Detect which cell encompasses the target text, then output its [X, Y] center coordinate. 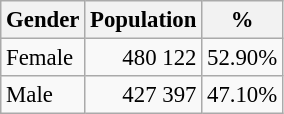
52.90% [242, 58]
Gender [43, 20]
480 122 [144, 58]
427 397 [144, 95]
Male [43, 95]
% [242, 20]
47.10% [242, 95]
Population [144, 20]
Female [43, 58]
